From the cell containing the given text, extract its center point as (X, Y) coordinate. 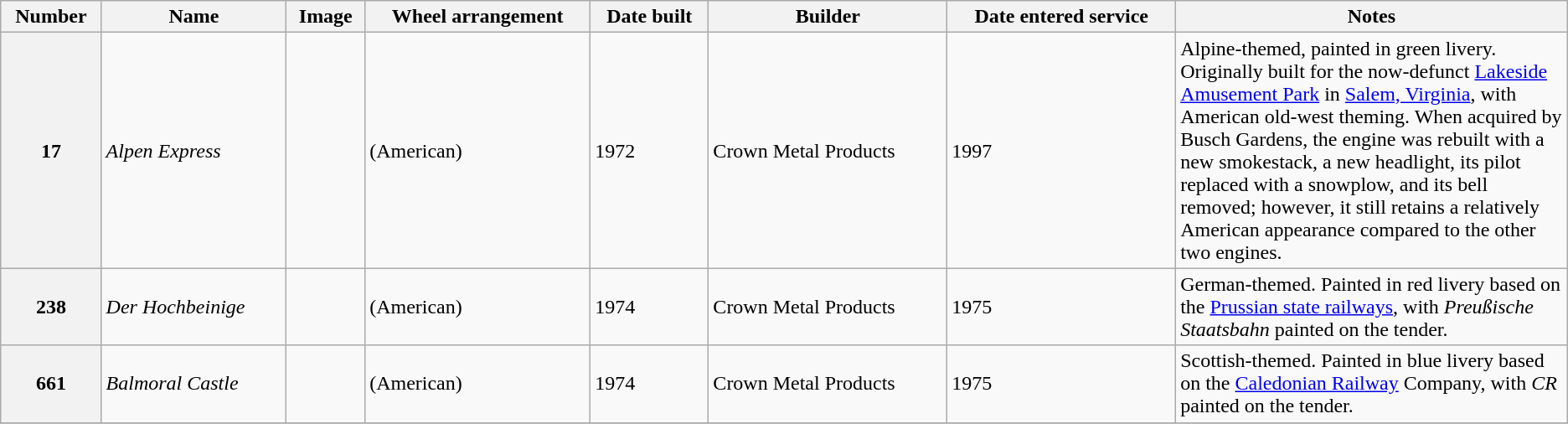
Der Hochbeinige (194, 307)
17 (51, 151)
Notes (1372, 17)
Builder (828, 17)
238 (51, 307)
1972 (650, 151)
Date built (650, 17)
Scottish-themed. Painted in blue livery based on the Caledonian Railway Company, with CR painted on the tender. (1372, 384)
German-themed. Painted in red livery based on the Prussian state railways, with Preußische Staatsbahn painted on the tender. (1372, 307)
1997 (1062, 151)
Alpen Express (194, 151)
Balmoral Castle (194, 384)
Wheel arrangement (477, 17)
Date entered service (1062, 17)
Number (51, 17)
661 (51, 384)
Image (326, 17)
Name (194, 17)
